Capture the cell that displays the provided text and extract its (x, y) central coordinate. 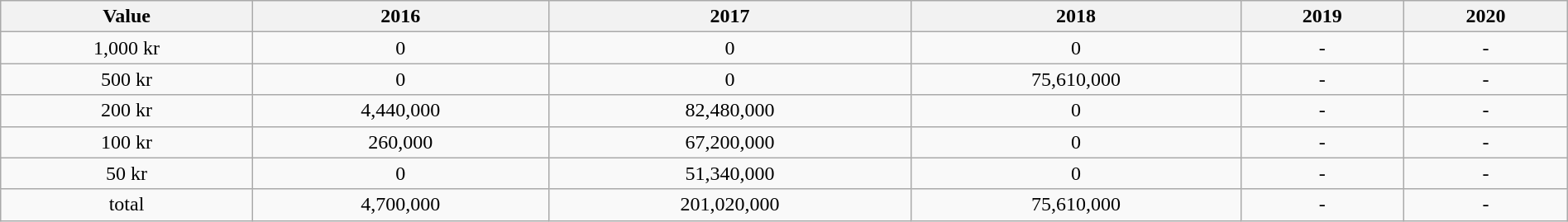
200 kr (127, 111)
4,700,000 (400, 205)
2020 (1486, 17)
2016 (400, 17)
67,200,000 (729, 142)
2017 (729, 17)
1,000 kr (127, 48)
51,340,000 (729, 173)
50 kr (127, 173)
100 kr (127, 142)
82,480,000 (729, 111)
500 kr (127, 79)
4,440,000 (400, 111)
260,000 (400, 142)
201,020,000 (729, 205)
Value (127, 17)
2018 (1076, 17)
2019 (1322, 17)
total (127, 205)
